Scan for the cell matching the given text and deliver its (X, Y) coordinate at center. 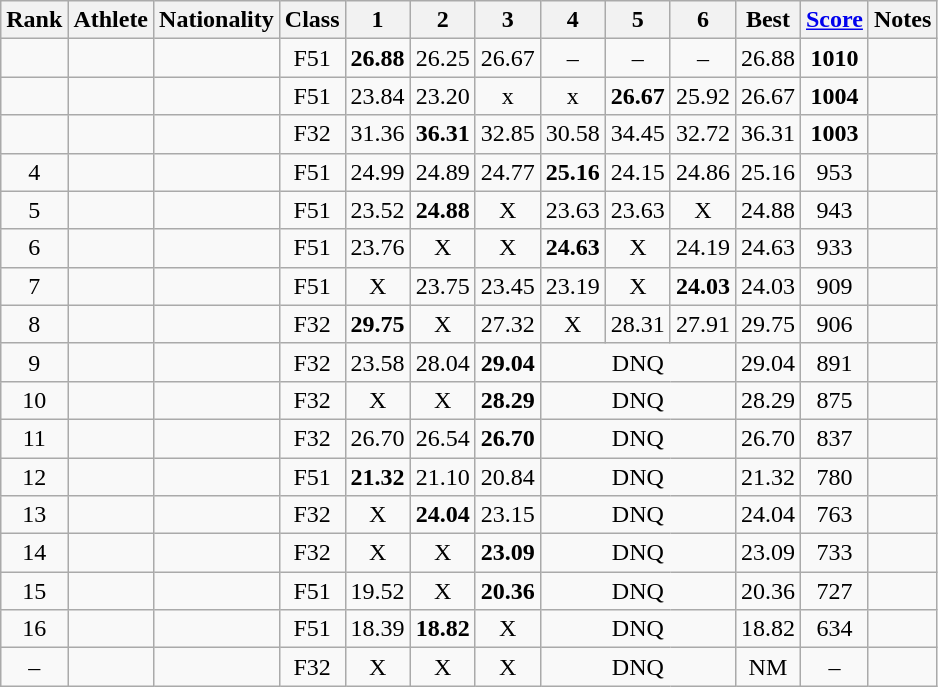
24.19 (702, 248)
733 (834, 553)
18.39 (378, 629)
1010 (834, 58)
Best (768, 20)
3 (508, 20)
19.52 (378, 591)
27.32 (508, 324)
23.45 (508, 286)
Notes (902, 20)
953 (834, 172)
Nationality (217, 20)
763 (834, 515)
23.84 (378, 96)
24.89 (442, 172)
23.75 (442, 286)
24.15 (638, 172)
13 (34, 515)
906 (834, 324)
16 (34, 629)
780 (834, 477)
634 (834, 629)
14 (34, 553)
31.36 (378, 134)
23.15 (508, 515)
32.72 (702, 134)
10 (34, 400)
26.54 (442, 438)
28.04 (442, 362)
23.76 (378, 248)
Score (834, 20)
7 (34, 286)
Athlete (111, 20)
727 (834, 591)
12 (34, 477)
837 (834, 438)
Class (312, 20)
26.25 (442, 58)
23.52 (378, 210)
28.31 (638, 324)
891 (834, 362)
1003 (834, 134)
8 (34, 324)
943 (834, 210)
24.99 (378, 172)
1 (378, 20)
NM (768, 667)
Rank (34, 20)
15 (34, 591)
20.84 (508, 477)
909 (834, 286)
32.85 (508, 134)
1004 (834, 96)
34.45 (638, 134)
23.58 (378, 362)
933 (834, 248)
27.91 (702, 324)
23.20 (442, 96)
24.77 (508, 172)
9 (34, 362)
24.86 (702, 172)
11 (34, 438)
2 (442, 20)
30.58 (572, 134)
25.92 (702, 96)
23.19 (572, 286)
875 (834, 400)
21.10 (442, 477)
